Identify which cell holds the provided text, then report its [x, y] central coordinate. 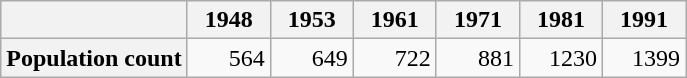
722 [394, 58]
564 [228, 58]
1961 [394, 20]
1981 [560, 20]
Population count [94, 58]
1991 [644, 20]
649 [312, 58]
881 [478, 58]
1399 [644, 58]
1230 [560, 58]
1971 [478, 20]
1948 [228, 20]
1953 [312, 20]
